Detect which cell encompasses the target text, then output its [X, Y] center coordinate. 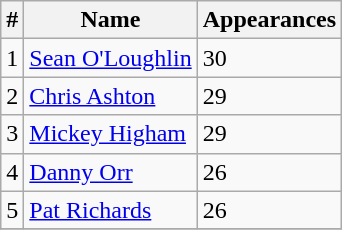
3 [12, 134]
Sean O'Loughlin [110, 58]
Name [110, 20]
Mickey Higham [110, 134]
Chris Ashton [110, 96]
Appearances [269, 20]
5 [12, 210]
1 [12, 58]
2 [12, 96]
Danny Orr [110, 172]
4 [12, 172]
Pat Richards [110, 210]
30 [269, 58]
# [12, 20]
